Capture the cell that displays the provided text and extract its (X, Y) central coordinate. 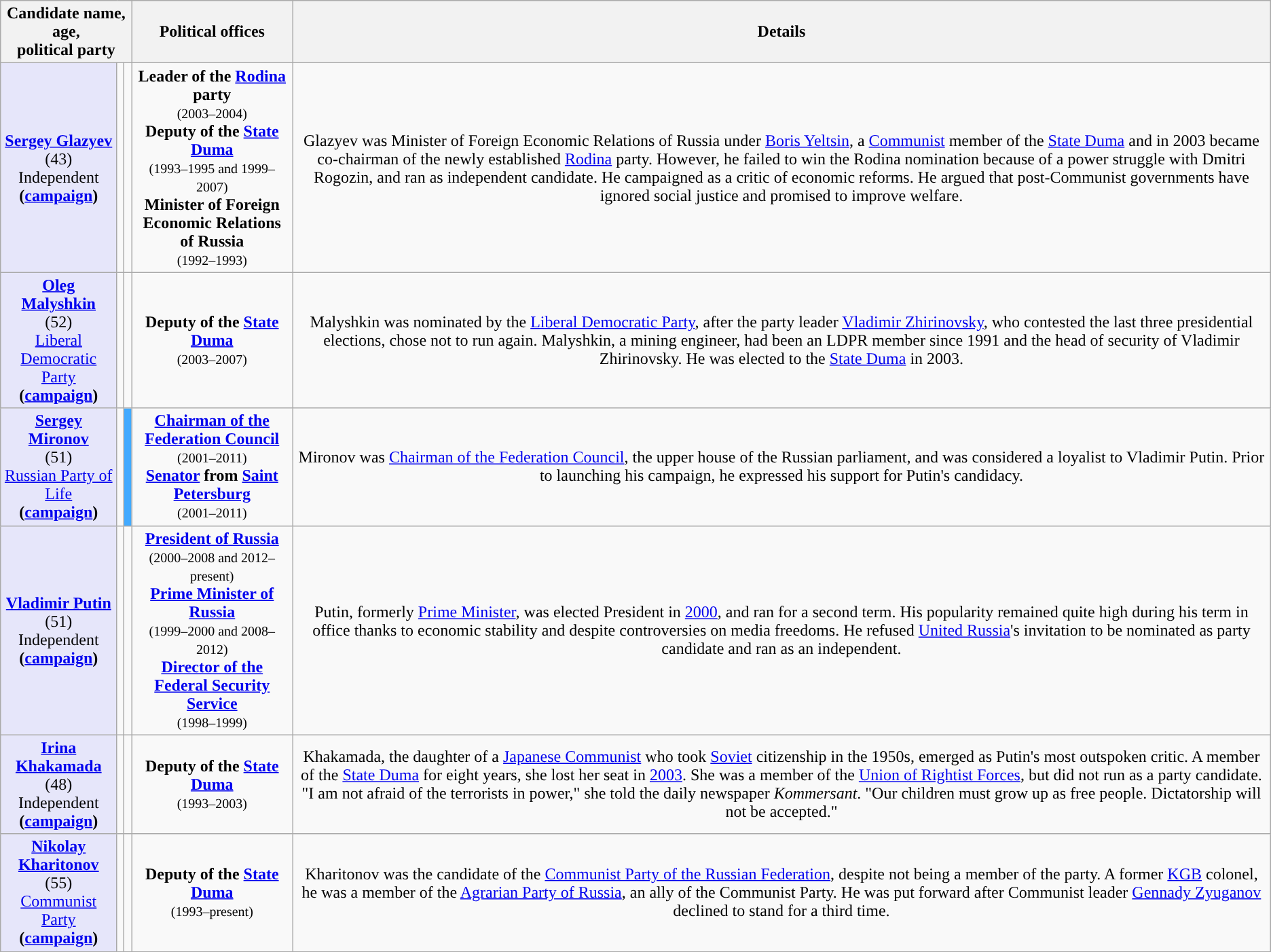
Irina Khakamada(48)Independent(campaign) (58, 784)
Sergey Glazyev(43)Independent(campaign) (58, 168)
Nikolay Kharitonov(55)Communist Party(campaign) (58, 892)
Oleg Malyshkin(52)Liberal Democratic Party(campaign) (58, 340)
Deputy of the State Duma(2003–2007) (212, 340)
Deputy of the State Duma(1993–present) (212, 892)
Details (782, 32)
Candidate name, age,political party (67, 32)
Vladimir Putin(51)Independent(campaign) (58, 630)
Political offices (212, 32)
Deputy of the State Duma(1993–2003) (212, 784)
Sergey Mironov(51)Russian Party of Life(campaign) (58, 467)
Chairman of the Federation Council(2001–2011)Senator from Saint Petersburg(2001–2011) (212, 467)
President of Russia(2000–2008 and 2012–present)Prime Minister of Russia(1999–2000 and 2008–2012)Director of the Federal Security Service(1998–1999) (212, 630)
Leader of the Rodina party(2003–2004)Deputy of the State Duma(1993–1995 and 1999–2007)Minister of Foreign Economic Relations of Russia(1992–1993) (212, 168)
